Find where the given text appears and provide that cell's center as (x, y) coordinate. 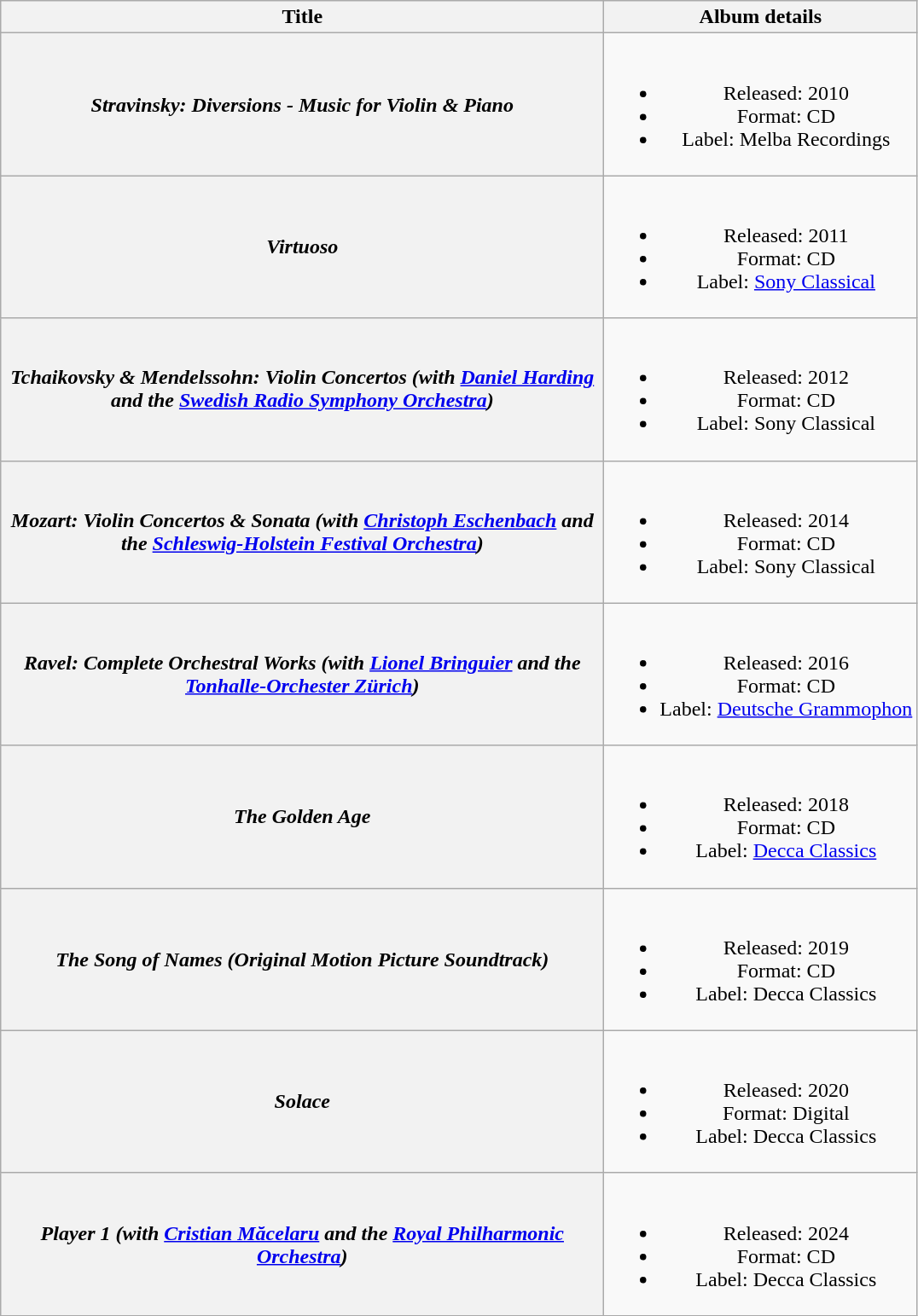
Ravel: Complete Orchestral Works (with Lionel Bringuier and the Tonhalle-Orchester Zürich) (302, 674)
Virtuoso (302, 247)
Mozart: Violin Concertos & Sonata (with Christoph Eschenbach and the Schleswig-Holstein Festival Orchestra) (302, 532)
Released: 2010Format: CDLabel: Melba Recordings (761, 104)
Player 1 (with Cristian Măcelaru and the Royal Philharmonic Orchestra) (302, 1244)
Solace (302, 1102)
Released: 2016Format: CDLabel: Deutsche Grammophon (761, 674)
Tchaikovsky & Mendelssohn: Violin Concertos (with Daniel Harding and the Swedish Radio Symphony Orchestra) (302, 389)
The Golden Age (302, 817)
The Song of Names (Original Motion Picture Soundtrack) (302, 959)
Released: 2012Format: CDLabel: Sony Classical (761, 389)
Released: 2014Format: CDLabel: Sony Classical (761, 532)
Released: 2018Format: CDLabel: Decca Classics (761, 817)
Album details (761, 17)
Released: 2019Format: CDLabel: Decca Classics (761, 959)
Released: 2020Format: DigitalLabel: Decca Classics (761, 1102)
Title (302, 17)
Released: 2011Format: CDLabel: Sony Classical (761, 247)
Stravinsky: Diversions - Music for Violin & Piano (302, 104)
Released: 2024Format: CDLabel: Decca Classics (761, 1244)
